Find where the given text appears and provide that cell's center as (X, Y) coordinate. 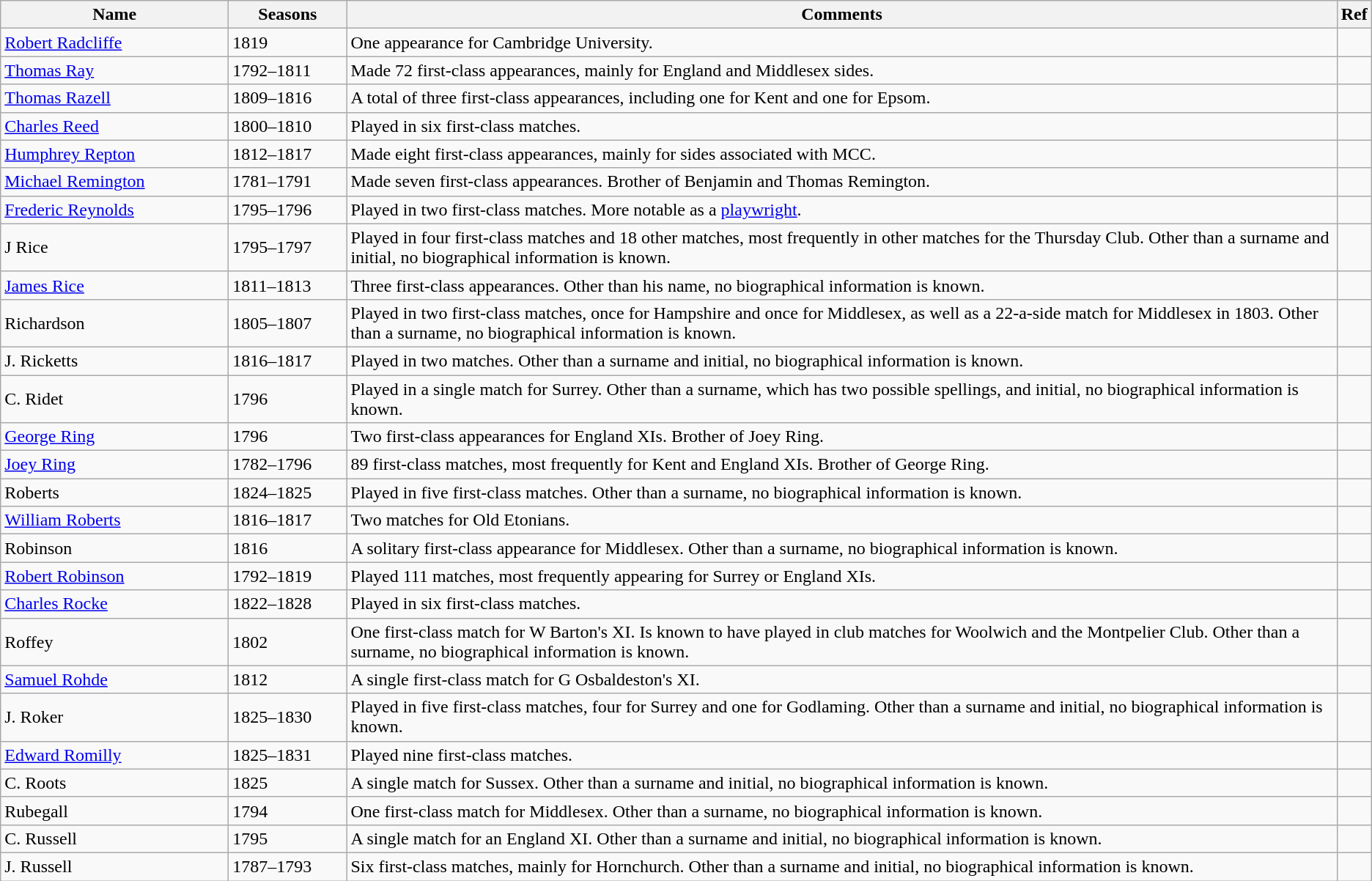
1816 (287, 548)
William Roberts (114, 520)
Michael Remington (114, 182)
89 first-class matches, most frequently for Kent and England XIs. Brother of George Ring. (841, 465)
Played nine first-class matches. (841, 755)
1795–1797 (287, 248)
Robert Radcliffe (114, 43)
Comments (841, 15)
1825–1830 (287, 717)
Three first-class appearances. Other than his name, no biographical information is known. (841, 285)
1825–1831 (287, 755)
Six first-class matches, mainly for Hornchurch. Other than a surname and initial, no biographical information is known. (841, 866)
C. Russell (114, 838)
Thomas Ray (114, 70)
J Rice (114, 248)
1812–1817 (287, 154)
One first-class match for Middlesex. Other than a surname, no biographical information is known. (841, 811)
Roberts (114, 493)
George Ring (114, 437)
Seasons (287, 15)
C. Ridet (114, 399)
Name (114, 15)
1822–1828 (287, 604)
Robinson (114, 548)
J. Russell (114, 866)
Made 72 first-class appearances, mainly for England and Middlesex sides. (841, 70)
Played in five first-class matches, four for Surrey and one for Godlaming. Other than a surname and initial, no biographical information is known. (841, 717)
Played in a single match for Surrey. Other than a surname, which has two possible spellings, and initial, no biographical information is known. (841, 399)
Thomas Razell (114, 98)
1794 (287, 811)
Played in two matches. Other than a surname and initial, no biographical information is known. (841, 361)
Samuel Rohde (114, 679)
1795 (287, 838)
Played in two first-class matches. More notable as a playwright. (841, 210)
1782–1796 (287, 465)
A total of three first-class appearances, including one for Kent and one for Epsom. (841, 98)
Edward Romilly (114, 755)
Played 111 matches, most frequently appearing for Surrey or England XIs. (841, 576)
1824–1825 (287, 493)
1792–1811 (287, 70)
1792–1819 (287, 576)
1809–1816 (287, 98)
Frederic Reynolds (114, 210)
1811–1813 (287, 285)
James Rice (114, 285)
Joey Ring (114, 465)
C. Roots (114, 783)
Two matches for Old Etonians. (841, 520)
J. Roker (114, 717)
Rubegall (114, 811)
Robert Robinson (114, 576)
1819 (287, 43)
Two first-class appearances for England XIs. Brother of Joey Ring. (841, 437)
1795–1796 (287, 210)
Roffey (114, 642)
Played in five first-class matches. Other than a surname, no biographical information is known. (841, 493)
Richardson (114, 322)
Ref (1354, 15)
1825 (287, 783)
A single match for Sussex. Other than a surname and initial, no biographical information is known. (841, 783)
1781–1791 (287, 182)
A single first-class match for G Osbaldeston's XI. (841, 679)
1805–1807 (287, 322)
A single match for an England XI. Other than a surname and initial, no biographical information is known. (841, 838)
One appearance for Cambridge University. (841, 43)
1802 (287, 642)
A solitary first-class appearance for Middlesex. Other than a surname, no biographical information is known. (841, 548)
1812 (287, 679)
Charles Reed (114, 126)
Made eight first-class appearances, mainly for sides associated with MCC. (841, 154)
J. Ricketts (114, 361)
1787–1793 (287, 866)
1800–1810 (287, 126)
Humphrey Repton (114, 154)
Charles Rocke (114, 604)
Made seven first-class appearances. Brother of Benjamin and Thomas Remington. (841, 182)
